Locate the cell with the specified text and output its [x, y] center coordinate. 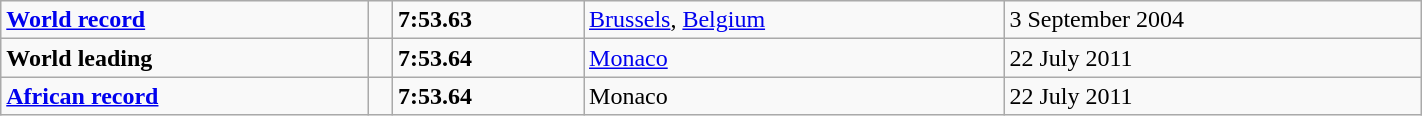
African record [184, 96]
World record [184, 20]
7:53.63 [488, 20]
Brussels, Belgium [794, 20]
World leading [184, 58]
3 September 2004 [1212, 20]
